Capture the cell that displays the provided text and extract its (X, Y) central coordinate. 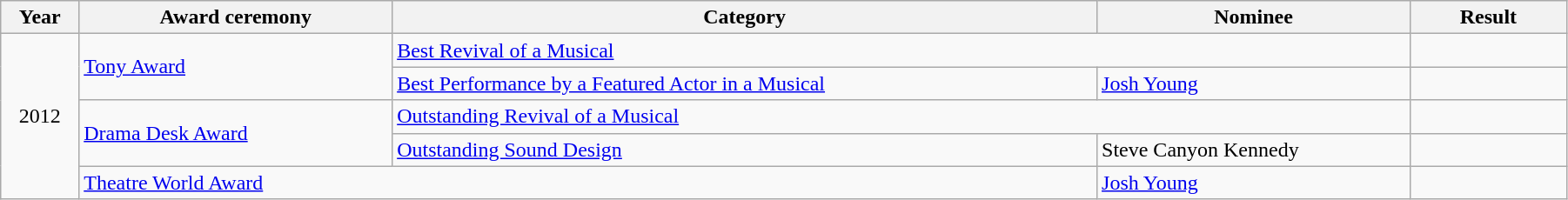
Best Performance by a Featured Actor in a Musical (745, 83)
Result (1488, 17)
Outstanding Sound Design (745, 150)
2012 (40, 117)
Nominee (1254, 17)
Outstanding Revival of a Musical (901, 117)
Year (40, 17)
Award ceremony (236, 17)
Drama Desk Award (236, 133)
Best Revival of a Musical (901, 50)
Steve Canyon Kennedy (1254, 150)
Tony Award (236, 67)
Theatre World Award (588, 183)
Category (745, 17)
